Extract the [x, y] coordinate from the center of the cell holding the provided text.  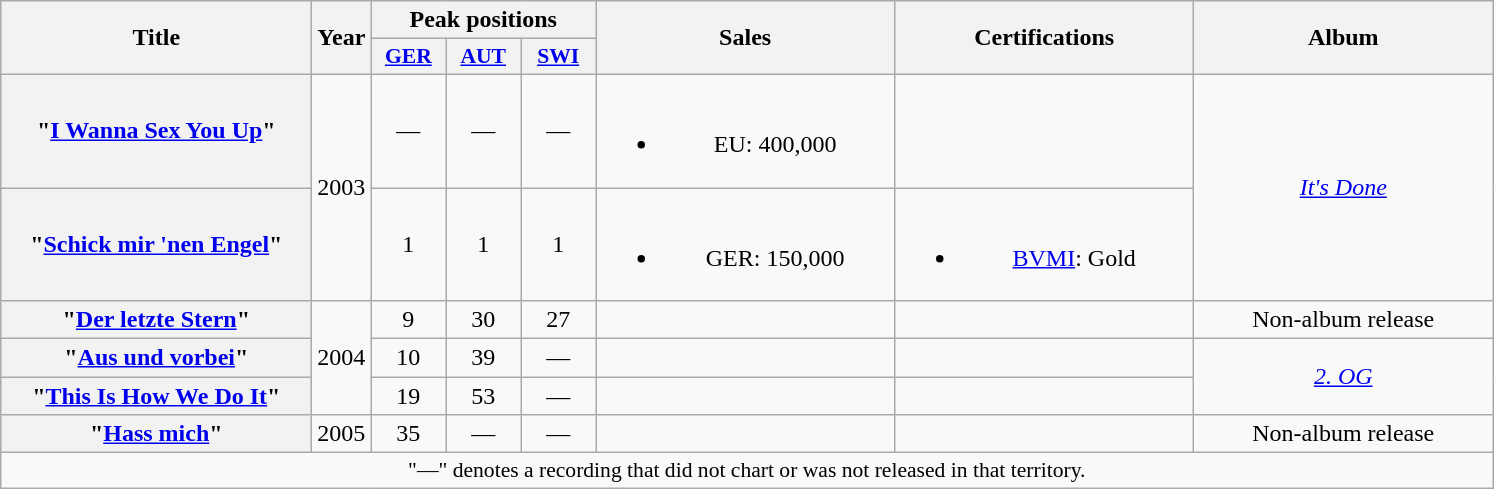
2005 [342, 434]
2004 [342, 358]
Peak positions [484, 20]
2003 [342, 187]
EU: 400,000 [746, 130]
"Der letzte Stern" [156, 320]
30 [484, 320]
"Aus und vorbei" [156, 358]
Year [342, 38]
"This Is How We Do It" [156, 396]
39 [484, 358]
35 [408, 434]
SWI [558, 57]
10 [408, 358]
2. OG [1344, 377]
19 [408, 396]
BVMI: Gold [1044, 244]
9 [408, 320]
AUT [484, 57]
Title [156, 38]
"Hass mich" [156, 434]
"—" denotes a recording that did not chart or was not released in that territory. [747, 471]
GER [408, 57]
53 [484, 396]
"I Wanna Sex You Up" [156, 130]
Certifications [1044, 38]
"Schick mir 'nen Engel" [156, 244]
It's Done [1344, 187]
Album [1344, 38]
27 [558, 320]
Sales [746, 38]
GER: 150,000 [746, 244]
